Output the [X, Y] coordinate of the center of the cell containing the given text.  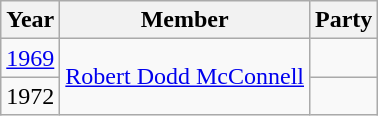
Robert Dodd McConnell [185, 77]
Party [344, 20]
1969 [30, 58]
1972 [30, 96]
Year [30, 20]
Member [185, 20]
